Capture the cell that displays the provided text and extract its (X, Y) central coordinate. 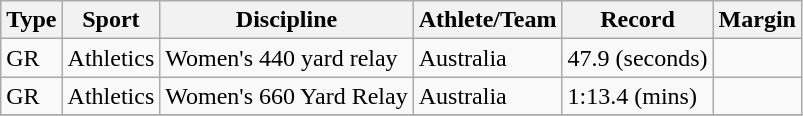
Record (638, 20)
Athlete/Team (488, 20)
47.9 (seconds) (638, 58)
Discipline (286, 20)
1:13.4 (mins) (638, 96)
Sport (111, 20)
Women's 660 Yard Relay (286, 96)
Type (32, 20)
Margin (757, 20)
Women's 440 yard relay (286, 58)
